Pinpoint the cell where the given text exists, returning its [X, Y] midpoint coordinate. 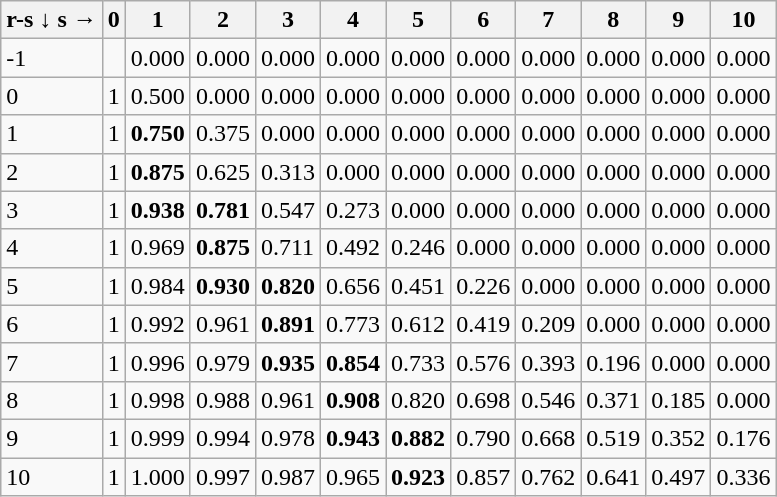
0.988 [222, 400]
0.935 [288, 362]
0.226 [484, 286]
0.750 [158, 134]
0.997 [222, 477]
0.547 [288, 210]
0.419 [484, 324]
0.375 [222, 134]
0.246 [418, 248]
0.196 [614, 362]
0.711 [288, 248]
0.313 [288, 172]
0.854 [354, 362]
0.978 [288, 438]
0.656 [354, 286]
0.943 [354, 438]
0.781 [222, 210]
0.908 [354, 400]
0.497 [678, 477]
0.451 [418, 286]
0.352 [678, 438]
0.857 [484, 477]
0.185 [678, 400]
0.965 [354, 477]
0.612 [418, 324]
0.930 [222, 286]
0.882 [418, 438]
r-s ↓ s → [52, 20]
0.733 [418, 362]
0.625 [222, 172]
0.371 [614, 400]
0.994 [222, 438]
-1 [52, 58]
0.790 [484, 438]
0.519 [614, 438]
0.176 [744, 438]
0.992 [158, 324]
0.500 [158, 96]
0.546 [548, 400]
0.998 [158, 400]
0.393 [548, 362]
0.641 [614, 477]
0.938 [158, 210]
0.668 [548, 438]
0.762 [548, 477]
1.000 [158, 477]
0.999 [158, 438]
0.891 [288, 324]
0.996 [158, 362]
0.576 [484, 362]
0.969 [158, 248]
0.209 [548, 324]
0.273 [354, 210]
0.923 [418, 477]
0.336 [744, 477]
0.698 [484, 400]
0.492 [354, 248]
0.979 [222, 362]
0.987 [288, 477]
0.773 [354, 324]
0.984 [158, 286]
